Return [x, y] of the center of cell containing provided text 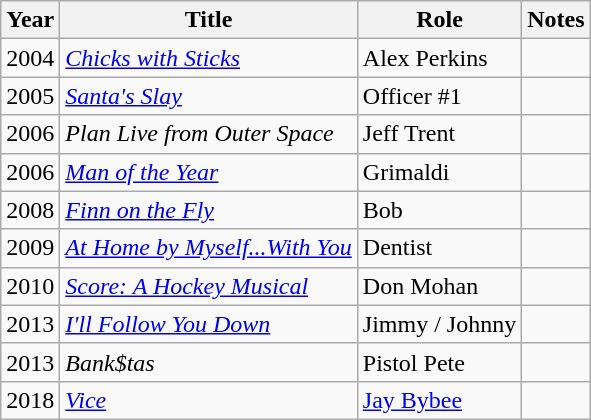
Year [30, 20]
2004 [30, 58]
Don Mohan [439, 286]
2005 [30, 96]
I'll Follow You Down [208, 324]
2018 [30, 400]
Vice [208, 400]
Bank$tas [208, 362]
Role [439, 20]
Score: A Hockey Musical [208, 286]
Santa's Slay [208, 96]
2008 [30, 210]
2009 [30, 248]
Finn on the Fly [208, 210]
Plan Live from Outer Space [208, 134]
Dentist [439, 248]
Alex Perkins [439, 58]
Man of the Year [208, 172]
Notes [556, 20]
Pistol Pete [439, 362]
Bob [439, 210]
Officer #1 [439, 96]
Jeff Trent [439, 134]
Grimaldi [439, 172]
Chicks with Sticks [208, 58]
2010 [30, 286]
At Home by Myself...With You [208, 248]
Jay Bybee [439, 400]
Title [208, 20]
Jimmy / Johnny [439, 324]
